Detect which cell encompasses the target text, then output its [X, Y] center coordinate. 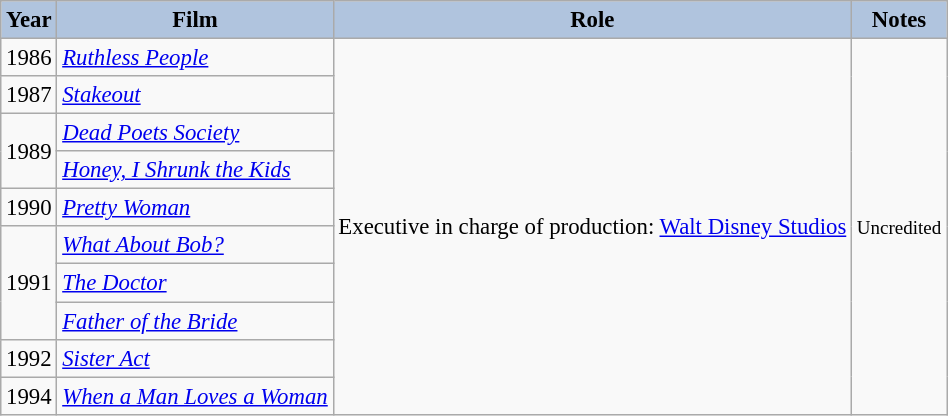
Sister Act [195, 358]
Dead Poets Society [195, 133]
Year [29, 20]
Uncredited [900, 227]
Notes [900, 20]
Pretty Woman [195, 208]
Honey, I Shrunk the Kids [195, 170]
What About Bob? [195, 245]
Father of the Bride [195, 321]
1986 [29, 58]
Ruthless People [195, 58]
1990 [29, 208]
The Doctor [195, 283]
When a Man Loves a Woman [195, 396]
1989 [29, 152]
Film [195, 20]
1992 [29, 358]
1991 [29, 282]
Executive in charge of production: Walt Disney Studios [592, 227]
Role [592, 20]
1994 [29, 396]
Stakeout [195, 95]
1987 [29, 95]
